Output the (X, Y) coordinate of the center of the cell containing the given text.  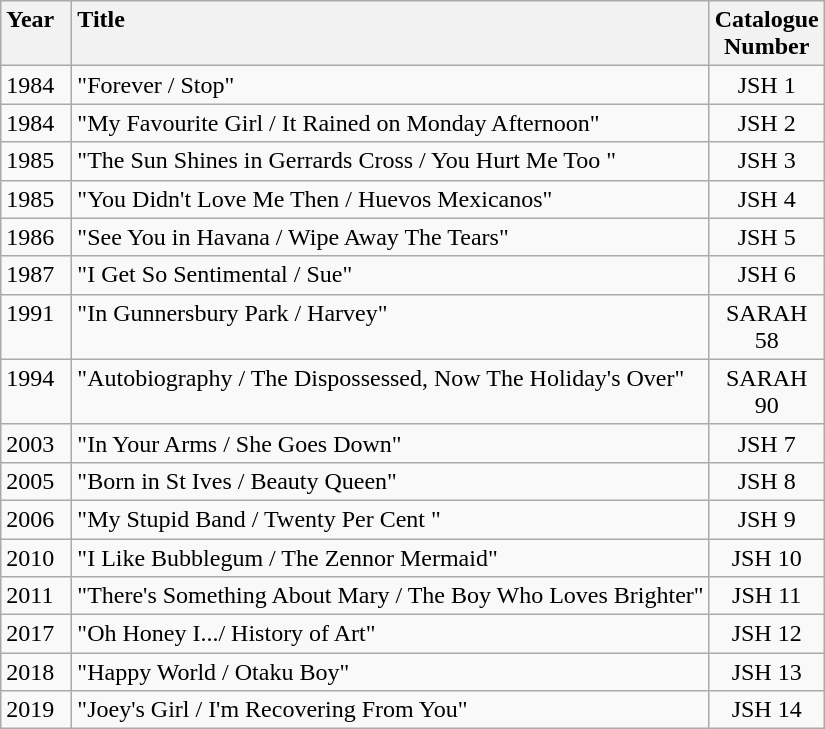
"Oh Honey I.../ History of Art" (390, 634)
JSH 1 (766, 85)
"Autobiography / The Dispossessed, Now The Holiday's Over" (390, 392)
"I Like Bubblegum / The Zennor Mermaid" (390, 557)
JSH 8 (766, 481)
Title (390, 34)
Year (36, 34)
JSH 5 (766, 237)
JSH 6 (766, 275)
2011 (36, 596)
"You Didn't Love Me Then / Huevos Mexicanos" (390, 199)
1991 (36, 326)
"See You in Havana / Wipe Away The Tears" (390, 237)
"Forever / Stop" (390, 85)
"There's Something About Mary / The Boy Who Loves Brighter" (390, 596)
"Born in St Ives / Beauty Queen" (390, 481)
JSH 7 (766, 443)
2018 (36, 672)
JSH 4 (766, 199)
JSH 3 (766, 161)
2005 (36, 481)
JSH 14 (766, 710)
1986 (36, 237)
Catalogue Number (766, 34)
"The Sun Shines in Gerrards Cross / You Hurt Me Too " (390, 161)
JSH 12 (766, 634)
"In Your Arms / She Goes Down" (390, 443)
"My Stupid Band / Twenty Per Cent " (390, 519)
JSH 13 (766, 672)
"My Favourite Girl / It Rained on Monday Afternoon" (390, 123)
JSH 9 (766, 519)
"I Get So Sentimental / Sue" (390, 275)
1987 (36, 275)
"Happy World / Otaku Boy" (390, 672)
1994 (36, 392)
"In Gunnersbury Park / Harvey" (390, 326)
2017 (36, 634)
SARAH 58 (766, 326)
JSH 11 (766, 596)
2006 (36, 519)
JSH 2 (766, 123)
2003 (36, 443)
"Joey's Girl / I'm Recovering From You" (390, 710)
SARAH 90 (766, 392)
2019 (36, 710)
2010 (36, 557)
JSH 10 (766, 557)
